Identify which cell holds the provided text, then report its [X, Y] central coordinate. 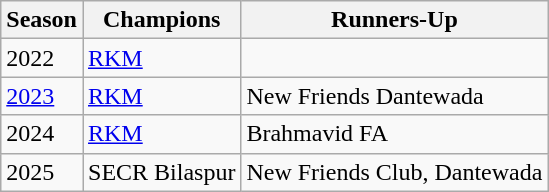
New Friends Club, Dantewada [394, 172]
Champions [161, 20]
Runners-Up [394, 20]
New Friends Dantewada [394, 96]
SECR Bilaspur [161, 172]
2024 [42, 134]
2023 [42, 96]
2022 [42, 58]
Season [42, 20]
2025 [42, 172]
Brahmavid FA [394, 134]
